Extract the [X, Y] coordinate from the center of the cell holding the provided text.  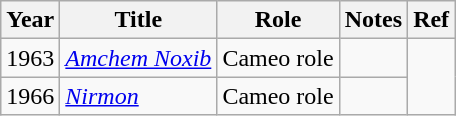
Year [30, 20]
Amchem Noxib [138, 58]
1963 [30, 58]
1966 [30, 96]
Ref [432, 20]
Nirmon [138, 96]
Title [138, 20]
Notes [373, 20]
Role [278, 20]
